Capture the cell that displays the provided text and extract its [X, Y] central coordinate. 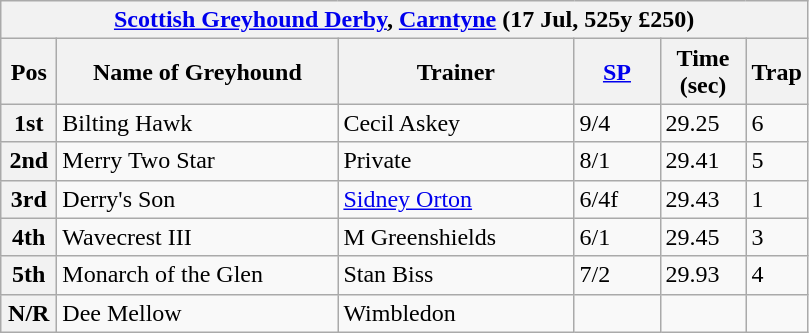
Pos [29, 72]
7/2 [617, 275]
1st [29, 123]
Bilting Hawk [198, 123]
5th [29, 275]
6 [776, 123]
5 [776, 161]
Trainer [456, 72]
3rd [29, 199]
Sidney Orton [456, 199]
3 [776, 237]
4 [776, 275]
Scottish Greyhound Derby, Carntyne (17 Jul, 525y £250) [404, 20]
Wimbledon [456, 313]
Stan Biss [456, 275]
Trap [776, 72]
8/1 [617, 161]
SP [617, 72]
6/4f [617, 199]
4th [29, 237]
29.41 [703, 161]
Dee Mellow [198, 313]
Merry Two Star [198, 161]
9/4 [617, 123]
Derry's Son [198, 199]
Private [456, 161]
Monarch of the Glen [198, 275]
29.43 [703, 199]
2nd [29, 161]
Wavecrest III [198, 237]
29.25 [703, 123]
29.45 [703, 237]
1 [776, 199]
6/1 [617, 237]
Time (sec) [703, 72]
Cecil Askey [456, 123]
Name of Greyhound [198, 72]
29.93 [703, 275]
N/R [29, 313]
M Greenshields [456, 237]
